For the text-containing cell, return its midpoint in [X, Y] coordinate format. 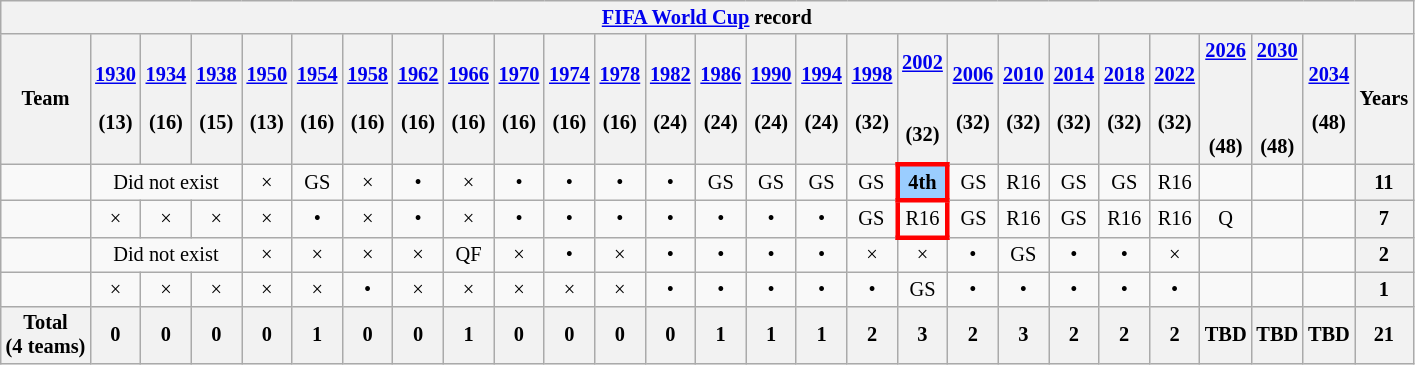
4th [922, 182]
1958(16) [367, 99]
1990(24) [771, 99]
1930(13) [115, 99]
1994(24) [821, 99]
1962(16) [418, 99]
2034(48) [1329, 99]
2018(32) [1124, 99]
Total(4 teams) [46, 335]
1978(16) [620, 99]
2030(48) [1277, 99]
Years [1384, 99]
1970(16) [519, 99]
2002(32) [922, 99]
1974(16) [569, 99]
2010(32) [1023, 99]
2014(32) [1074, 99]
FIFA World Cup record [707, 17]
1998(32) [872, 99]
2026(48) [1226, 99]
2006(32) [973, 99]
QF [468, 254]
21 [1384, 335]
1966(16) [468, 99]
Q [1226, 218]
1954(16) [317, 99]
2022(32) [1174, 99]
7 [1384, 218]
11 [1384, 182]
1938(15) [216, 99]
1934(16) [166, 99]
1950(13) [267, 99]
1986(24) [721, 99]
Team [46, 99]
1982(24) [670, 99]
